For the text-containing cell, return its midpoint in [X, Y] coordinate format. 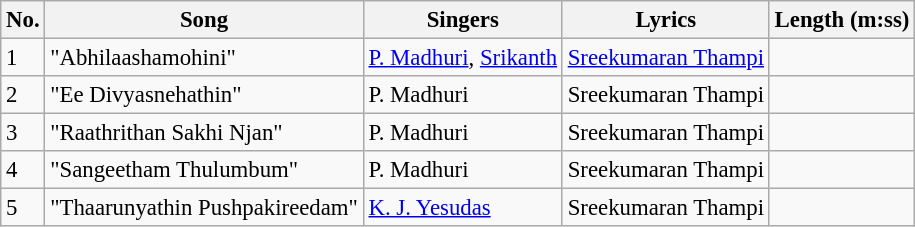
Singers [462, 20]
P. Madhuri, Srikanth [462, 58]
Lyrics [666, 20]
"Raathrithan Sakhi Njan" [204, 133]
2 [23, 95]
4 [23, 170]
No. [23, 20]
"Abhilaashamohini" [204, 58]
K. J. Yesudas [462, 208]
5 [23, 208]
3 [23, 133]
Song [204, 20]
"Ee Divyasnehathin" [204, 95]
"Thaarunyathin Pushpakireedam" [204, 208]
Length (m:ss) [842, 20]
1 [23, 58]
"Sangeetham Thulumbum" [204, 170]
